Pinpoint the cell where the given text exists, returning its [x, y] midpoint coordinate. 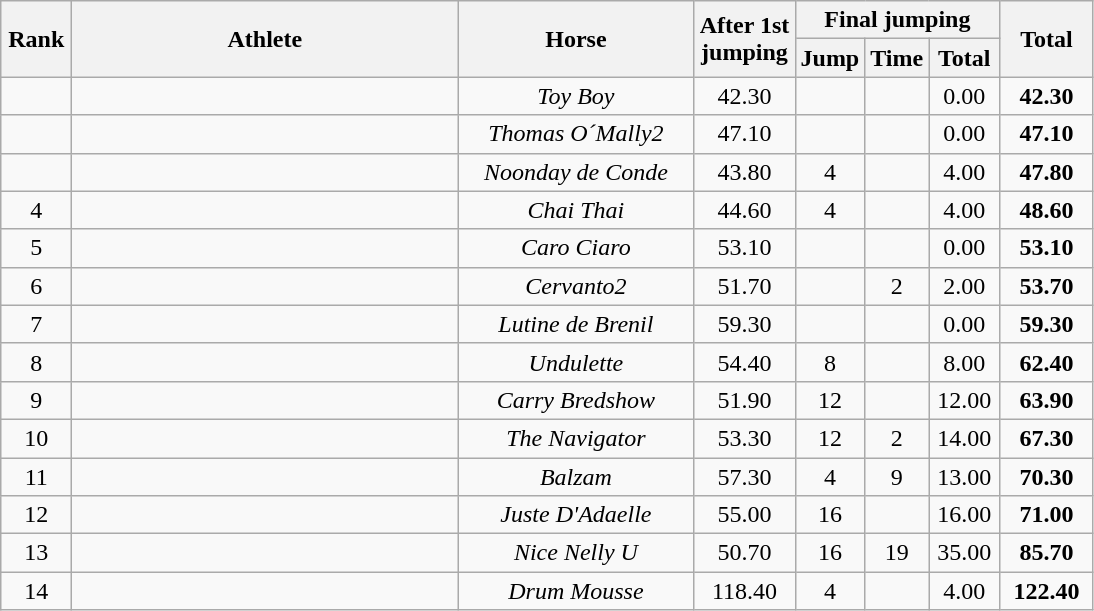
Caro Ciaro [576, 248]
70.30 [1047, 477]
6 [36, 286]
57.30 [744, 477]
Carry Bredshow [576, 400]
Noonday de Conde [576, 172]
14 [36, 591]
Athlete [265, 39]
11 [36, 477]
Juste D'Adaelle [576, 515]
13 [36, 553]
67.30 [1047, 438]
35.00 [964, 553]
Cervanto2 [576, 286]
51.90 [744, 400]
47.80 [1047, 172]
50.70 [744, 553]
48.60 [1047, 210]
53.30 [744, 438]
55.00 [744, 515]
13.00 [964, 477]
5 [36, 248]
8.00 [964, 362]
Time [897, 58]
16.00 [964, 515]
43.80 [744, 172]
63.90 [1047, 400]
Final jumping [898, 20]
Toy Boy [576, 96]
7 [36, 324]
Lutine de Brenil [576, 324]
Thomas O´Mally2 [576, 134]
After 1st jumping [744, 39]
Jump [830, 58]
The Navigator [576, 438]
10 [36, 438]
14.00 [964, 438]
53.70 [1047, 286]
54.40 [744, 362]
Drum Mousse [576, 591]
85.70 [1047, 553]
118.40 [744, 591]
Undulette [576, 362]
62.40 [1047, 362]
Chai Thai [576, 210]
12.00 [964, 400]
Nice Nelly U [576, 553]
19 [897, 553]
51.70 [744, 286]
122.40 [1047, 591]
44.60 [744, 210]
2.00 [964, 286]
Horse [576, 39]
71.00 [1047, 515]
Balzam [576, 477]
Rank [36, 39]
